Capture the cell that displays the provided text and extract its [X, Y] central coordinate. 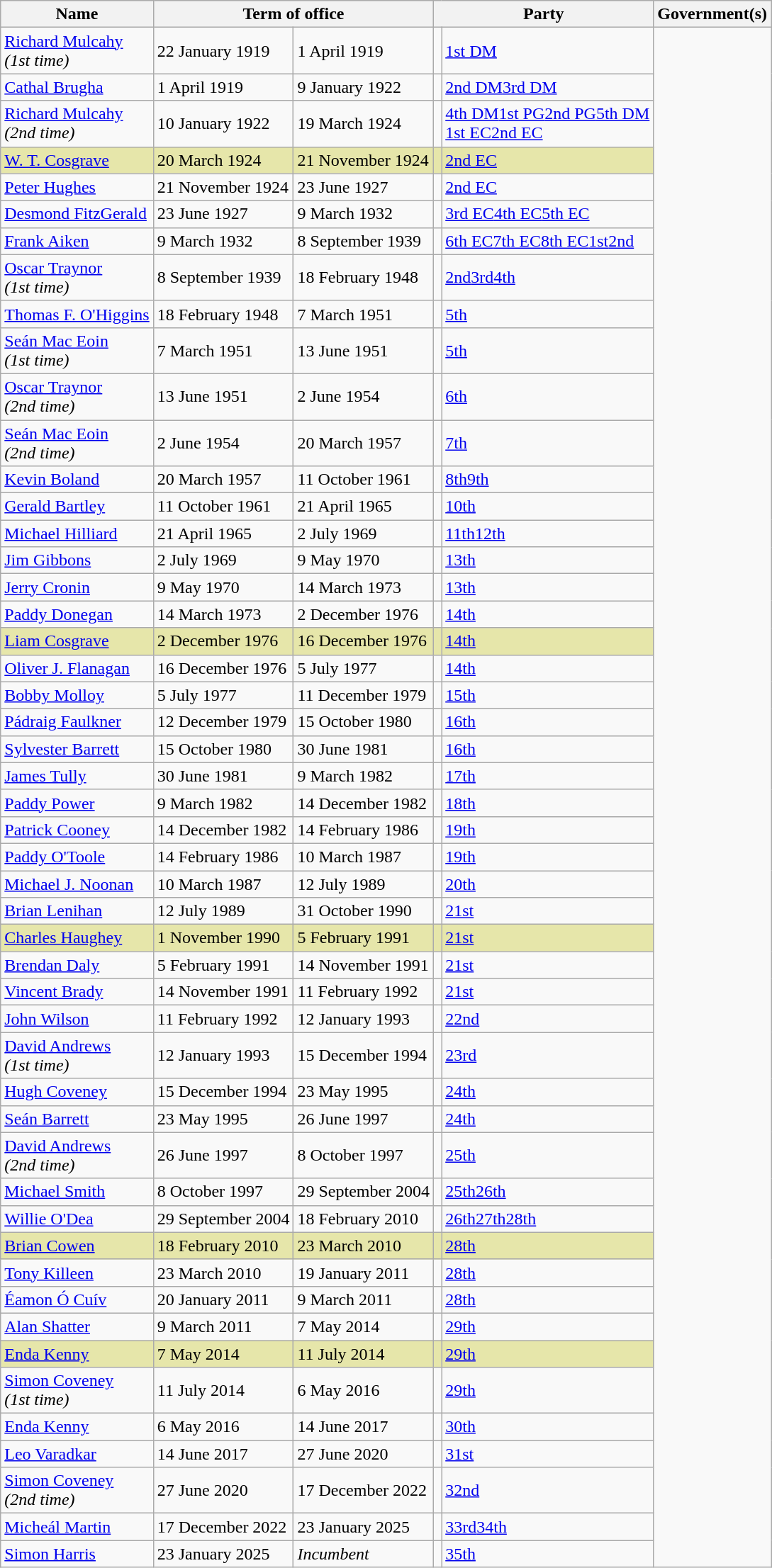
David Andrews(1st time) [77, 1056]
33rd34th [547, 1527]
Peter Hughes [77, 187]
Éamon Ó Cuív [77, 1299]
17th [547, 776]
Leo Varadkar [77, 1454]
31 October 1990 [364, 911]
Jim Gibbons [77, 560]
35th [547, 1554]
Seán Mac Eoin(2nd time) [77, 442]
Cathal Brugha [77, 87]
11th12th [547, 534]
Name [77, 14]
8th9th [547, 480]
Incumbent [364, 1554]
Kevin Boland [77, 480]
Alan Shatter [77, 1326]
2nd3rd4th [547, 278]
Party [544, 14]
Brian Cowen [77, 1246]
Paddy O'Toole [77, 857]
Seán Barrett [77, 1119]
31st [547, 1454]
Simon Coveney(1st time) [77, 1390]
9 January 1922 [364, 87]
Simon Coveney(2nd time) [77, 1491]
Willie O'Dea [77, 1219]
6th EC7th EC8th EC1st2nd [547, 241]
19 March 1924 [364, 123]
Pádraig Faulkner [77, 722]
Sylvester Barrett [77, 749]
Paddy Donegan [77, 614]
Charles Haughey [77, 938]
11 December 1979 [364, 695]
18th [547, 803]
20 March 1924 [223, 160]
Richard Mulcahy(2nd time) [77, 123]
15th [547, 695]
Paddy Power [77, 803]
Tony Killeen [77, 1273]
Liam Cosgrave [77, 641]
Thomas F. O'Higgins [77, 314]
Hugh Coveney [77, 1092]
John Wilson [77, 1019]
20 January 2011 [223, 1299]
Jerry Cronin [77, 587]
32nd [547, 1491]
Seán Mac Eoin(1st time) [77, 350]
Term of office [293, 14]
Bobby Molloy [77, 695]
Micheál Martin [77, 1527]
Frank Aiken [77, 241]
7th [547, 442]
Brian Lenihan [77, 911]
10 January 1922 [223, 123]
20th [547, 884]
Oliver J. Flanagan [77, 668]
Government(s) [712, 14]
30th [547, 1427]
Oscar Traynor(1st time) [77, 278]
22nd [547, 1019]
Desmond FitzGerald [77, 214]
James Tully [77, 776]
22 January 1919 [223, 51]
6th [547, 397]
19 January 2011 [364, 1273]
Richard Mulcahy(1st time) [77, 51]
23rd [547, 1056]
25th [547, 1155]
Gerald Bartley [77, 507]
W. T. Cosgrave [77, 160]
1 November 1990 [223, 938]
Simon Harris [77, 1554]
David Andrews(2nd time) [77, 1155]
Vincent Brady [77, 992]
26th27th28th [547, 1219]
Oscar Traynor(2nd time) [77, 397]
Brendan Daly [77, 965]
3rd EC4th EC5th EC [547, 214]
2nd DM3rd DM [547, 87]
1st DM [547, 51]
4th DM1st PG2nd PG5th DM1st EC2nd EC [547, 123]
10th [547, 507]
12 December 1979 [223, 722]
25th26th [547, 1192]
Patrick Cooney [77, 830]
Michael J. Noonan [77, 884]
Michael Smith [77, 1192]
Michael Hilliard [77, 534]
